From the cell containing the given text, extract its center point as [X, Y] coordinate. 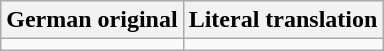
Literal translation [283, 20]
German original [92, 20]
